Identify which cell holds the provided text, then report its [x, y] central coordinate. 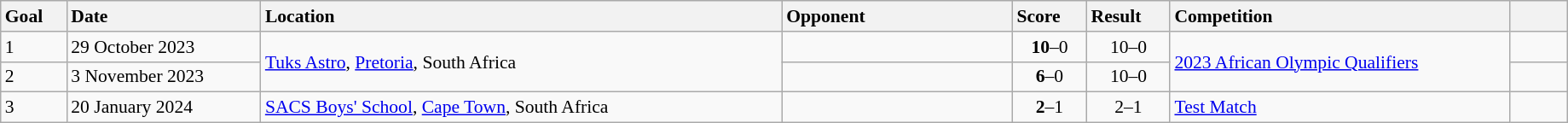
Test Match [1339, 108]
3 November 2023 [164, 77]
Date [164, 16]
6–0 [1049, 77]
20 January 2024 [164, 108]
2023 African Olympic Qualifiers [1339, 61]
3 [34, 108]
Location [522, 16]
2 [34, 77]
1 [34, 47]
SACS Boys' School, Cape Town, South Africa [522, 108]
Result [1129, 16]
Competition [1339, 16]
Score [1049, 16]
Goal [34, 16]
Opponent [897, 16]
Tuks Astro, Pretoria, South Africa [522, 61]
29 October 2023 [164, 47]
